From the cell containing the given text, extract its center point as [x, y] coordinate. 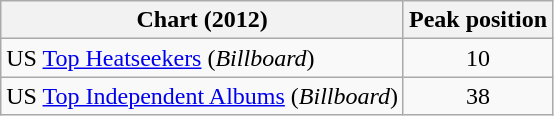
Peak position [478, 20]
Chart (2012) [202, 20]
US Top Heatseekers (Billboard) [202, 58]
38 [478, 96]
10 [478, 58]
US Top Independent Albums (Billboard) [202, 96]
